Output the (x, y) coordinate of the center of the cell containing the given text.  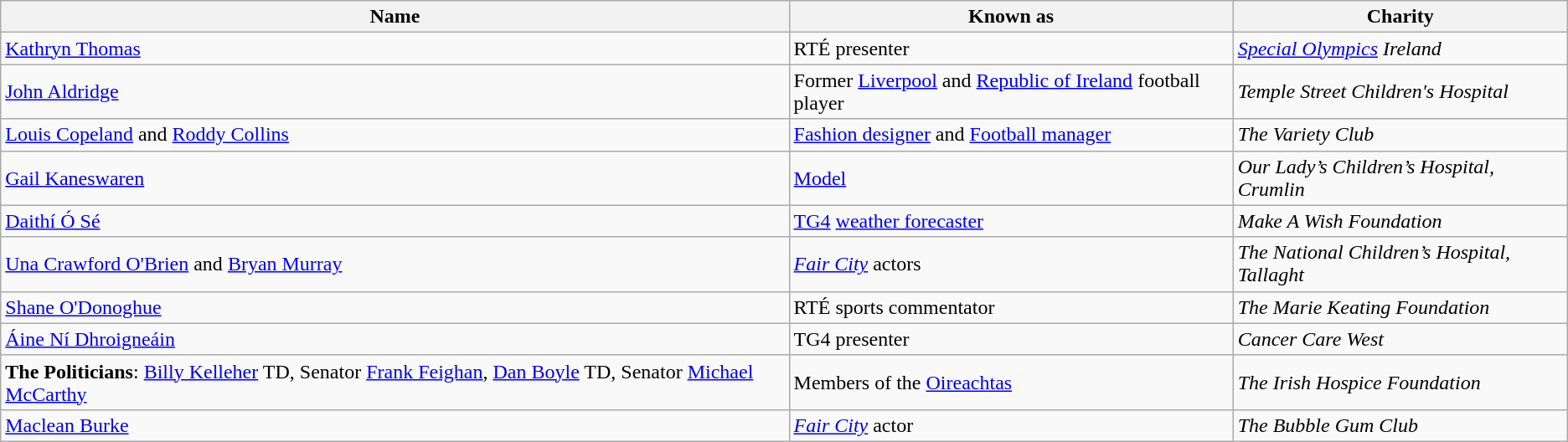
Former Liverpool and Republic of Ireland football player (1011, 92)
The Variety Club (1400, 135)
Fashion designer and Football manager (1011, 135)
Charity (1400, 17)
Name (395, 17)
Gail Kaneswaren (395, 177)
The National Children’s Hospital, Tallaght (1400, 265)
Fair City actors (1011, 265)
Members of the Oireachtas (1011, 382)
Our Lady’s Children’s Hospital, Crumlin (1400, 177)
The Marie Keating Foundation (1400, 307)
Una Crawford O'Brien and Bryan Murray (395, 265)
Make A Wish Foundation (1400, 221)
Shane O'Donoghue (395, 307)
The Bubble Gum Club (1400, 425)
RTÉ presenter (1011, 49)
Known as (1011, 17)
The Politicians: Billy Kelleher TD, Senator Frank Feighan, Dan Boyle TD, Senator Michael McCarthy (395, 382)
Maclean Burke (395, 425)
Louis Copeland and Roddy Collins (395, 135)
The Irish Hospice Foundation (1400, 382)
Special Olympics Ireland (1400, 49)
TG4 weather forecaster (1011, 221)
Áine Ní Dhroigneáin (395, 339)
John Aldridge (395, 92)
RTÉ sports commentator (1011, 307)
TG4 presenter (1011, 339)
Model (1011, 177)
Cancer Care West (1400, 339)
Temple Street Children's Hospital (1400, 92)
Fair City actor (1011, 425)
Kathryn Thomas (395, 49)
Daithí Ó Sé (395, 221)
